Find where the given text appears and provide that cell's center as [x, y] coordinate. 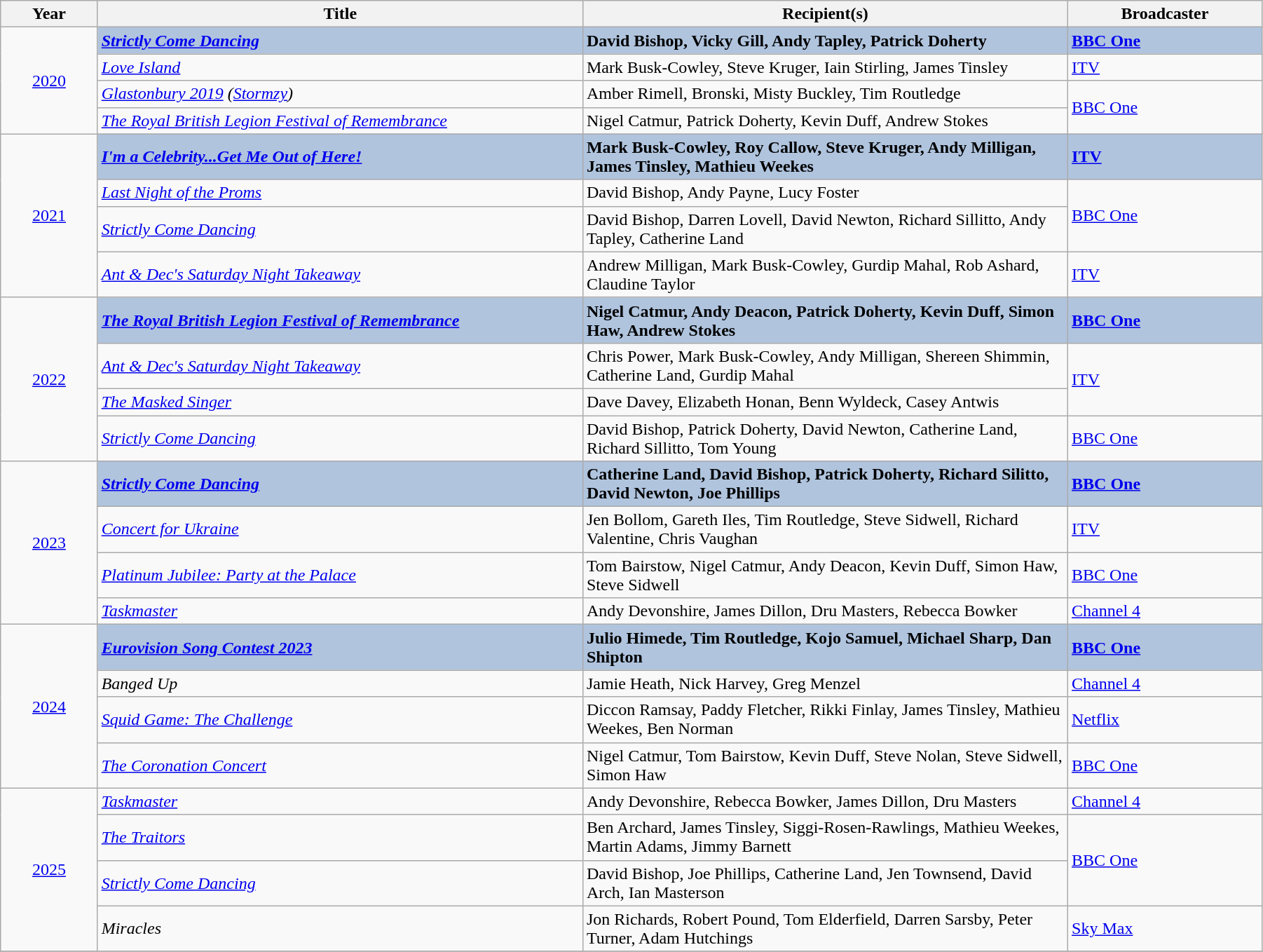
Diccon Ramsay, Paddy Fletcher, Rikki Finlay, James Tinsley, Mathieu Weekes, Ben Norman [825, 719]
Ben Archard, James Tinsley, Siggi-Rosen-Rawlings, Mathieu Weekes, Martin Adams, Jimmy Barnett [825, 837]
David Bishop, Patrick Doherty, David Newton, Catherine Land, Richard Sillitto, Tom Young [825, 437]
Dave Davey, Elizabeth Honan, Benn Wyldeck, Casey Antwis [825, 402]
2020 [49, 81]
Catherine Land, David Bishop, Patrick Doherty, Richard Silitto, David Newton, Joe Phillips [825, 484]
Banged Up [340, 684]
2021 [49, 216]
I'm a Celebrity...Get Me Out of Here! [340, 157]
Mark Busk-Cowley, Roy Callow, Steve Kruger, Andy Milligan, James Tinsley, Mathieu Weekes [825, 157]
2023 [49, 543]
Last Night of the Proms [340, 193]
Jen Bollom, Gareth Iles, Tim Routledge, Steve Sidwell, Richard Valentine, Chris Vaughan [825, 530]
Amber Rimell, Bronski, Misty Buckley, Tim Routledge [825, 94]
Platinum Jubilee: Party at the Palace [340, 575]
Eurovision Song Contest 2023 [340, 648]
David Bishop, Joe Phillips, Catherine Land, Jen Townsend, David Arch, Ian Masterson [825, 883]
Sky Max [1165, 928]
Nigel Catmur, Andy Deacon, Patrick Doherty, Kevin Duff, Simon Haw, Andrew Stokes [825, 320]
Julio Himede, Tim Routledge, Kojo Samuel, Michael Sharp, Dan Shipton [825, 648]
Concert for Ukraine [340, 530]
Broadcaster [1165, 14]
Glastonbury 2019 (Stormzy) [340, 94]
Squid Game: The Challenge [340, 719]
The Coronation Concert [340, 766]
Mark Busk-Cowley, Steve Kruger, Iain Stirling, James Tinsley [825, 67]
Year [49, 14]
2025 [49, 869]
Nigel Catmur, Tom Bairstow, Kevin Duff, Steve Nolan, Steve Sidwell, Simon Haw [825, 766]
Chris Power, Mark Busk-Cowley, Andy Milligan, Shereen Shimmin, Catherine Land, Gurdip Mahal [825, 366]
The Masked Singer [340, 402]
David Bishop, Darren Lovell, David Newton, Richard Sillitto, Andy Tapley, Catherine Land [825, 229]
Miracles [340, 928]
Nigel Catmur, Patrick Doherty, Kevin Duff, Andrew Stokes [825, 121]
Recipient(s) [825, 14]
2022 [49, 379]
Andrew Milligan, Mark Busk-Cowley, Gurdip Mahal, Rob Ashard, Claudine Taylor [825, 275]
2024 [49, 707]
Andy Devonshire, James Dillon, Dru Masters, Rebecca Bowker [825, 611]
Title [340, 14]
Tom Bairstow, Nigel Catmur, Andy Deacon, Kevin Duff, Simon Haw, Steve Sidwell [825, 575]
Love Island [340, 67]
Andy Devonshire, Rebecca Bowker, James Dillon, Dru Masters [825, 801]
The Traitors [340, 837]
Jon Richards, Robert Pound, Tom Elderfield, Darren Sarsby, Peter Turner, Adam Hutchings [825, 928]
Netflix [1165, 719]
David Bishop, Vicky Gill, Andy Tapley, Patrick Doherty [825, 41]
Jamie Heath, Nick Harvey, Greg Menzel [825, 684]
David Bishop, Andy Payne, Lucy Foster [825, 193]
